For the text-containing cell, return its midpoint in [X, Y] coordinate format. 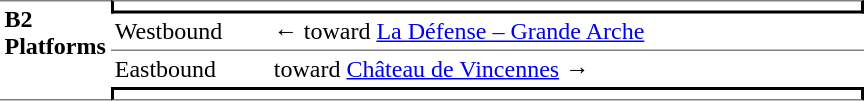
B2Platforms [55, 50]
toward Château de Vincennes → [566, 69]
Westbound [190, 33]
← toward La Défense – Grande Arche [566, 33]
Eastbound [190, 69]
